Search for the cell housing the specified text and yield its [X, Y] center coordinate. 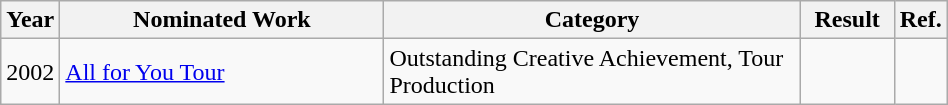
Year [30, 20]
2002 [30, 72]
Category [592, 20]
All for You Tour [222, 72]
Result [847, 20]
Ref. [920, 20]
Nominated Work [222, 20]
Outstanding Creative Achievement, Tour Production [592, 72]
